Locate the cell with the specified text and output its (x, y) center coordinate. 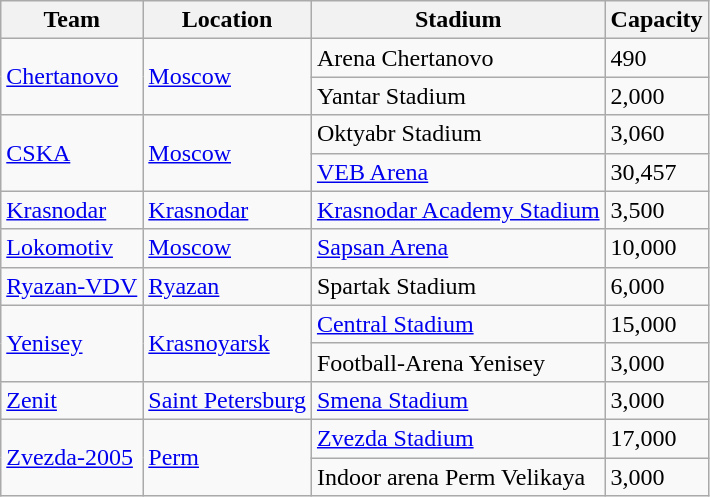
Krasnodar Academy Stadium (458, 210)
Spartak Stadium (458, 286)
Lokomotiv (72, 248)
3,060 (656, 134)
Sapsan Arena (458, 248)
Stadium (458, 20)
Yantar Stadium (458, 96)
Ryazan (228, 286)
Ryazan-VDV (72, 286)
Perm (228, 457)
Zenit (72, 400)
Oktyabr Stadium (458, 134)
Yenisey (72, 343)
15,000 (656, 324)
Team (72, 20)
17,000 (656, 438)
Krasnoyarsk (228, 343)
Smena Stadium (458, 400)
Capacity (656, 20)
Zvezda-2005 (72, 457)
Football-Arena Yenisey (458, 362)
Central Stadium (458, 324)
Chertanovo (72, 77)
3,500 (656, 210)
30,457 (656, 172)
VEB Arena (458, 172)
2,000 (656, 96)
Zvezda Stadium (458, 438)
Arena Chertanovo (458, 58)
CSKA (72, 153)
6,000 (656, 286)
490 (656, 58)
Saint Petersburg (228, 400)
Location (228, 20)
Indoor arena Perm Velikaya (458, 477)
10,000 (656, 248)
